From the cell containing the given text, extract its center point as [X, Y] coordinate. 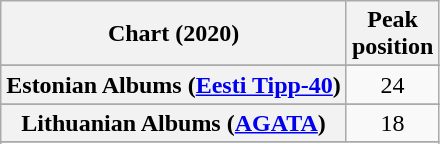
18 [392, 123]
Estonian Albums (Eesti Tipp-40) [174, 85]
Chart (2020) [174, 34]
Lithuanian Albums (AGATA) [174, 123]
24 [392, 85]
Peakposition [392, 34]
